Determine the (X, Y) coordinate at the center of the cell enclosing the given text.  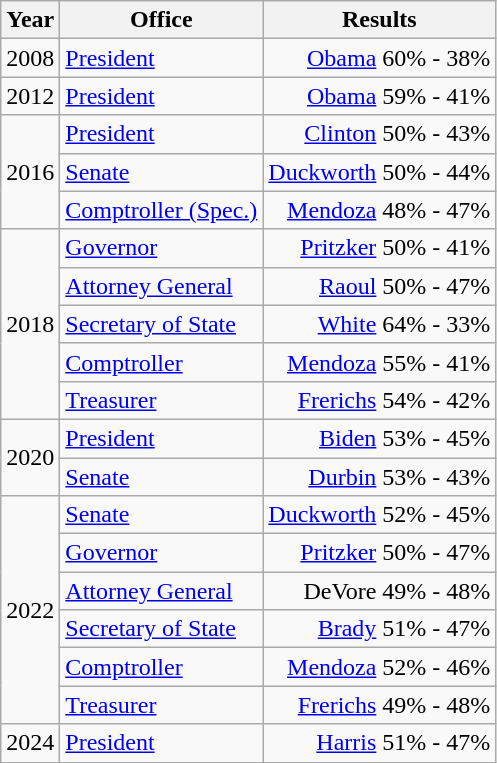
Frerichs 49% - 48% (380, 705)
2012 (30, 96)
Raoul 50% - 47% (380, 286)
Obama 59% - 41% (380, 96)
2008 (30, 58)
Harris 51% - 47% (380, 743)
Mendoza 48% - 47% (380, 210)
Results (380, 20)
Mendoza 52% - 46% (380, 667)
DeVore 49% - 48% (380, 591)
Durbin 53% - 43% (380, 477)
2022 (30, 610)
Office (162, 20)
2016 (30, 172)
Pritzker 50% - 47% (380, 553)
Mendoza 55% - 41% (380, 362)
Biden 53% - 45% (380, 438)
Pritzker 50% - 41% (380, 248)
Duckworth 52% - 45% (380, 515)
2024 (30, 743)
2018 (30, 324)
Brady 51% - 47% (380, 629)
White 64% - 33% (380, 324)
Clinton 50% - 43% (380, 134)
Frerichs 54% - 42% (380, 400)
Obama 60% - 38% (380, 58)
Year (30, 20)
2020 (30, 457)
Duckworth 50% - 44% (380, 172)
Comptroller (Spec.) (162, 210)
